Capture the cell that displays the provided text and extract its (x, y) central coordinate. 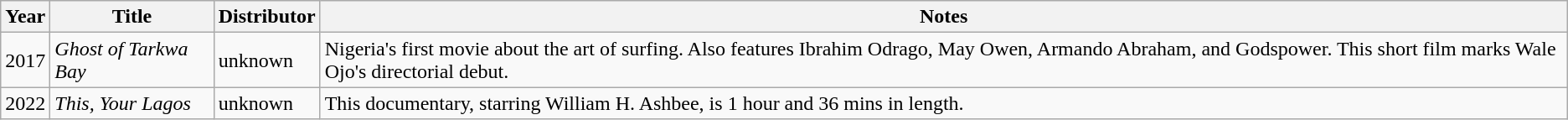
Year (25, 17)
Notes (943, 17)
Distributor (266, 17)
Title (132, 17)
This, Your Lagos (132, 103)
2017 (25, 60)
This documentary, starring William H. Ashbee, is 1 hour and 36 mins in length. (943, 103)
Ghost of Tarkwa Bay (132, 60)
2022 (25, 103)
